Output the (X, Y) coordinate of the center of the cell containing the given text.  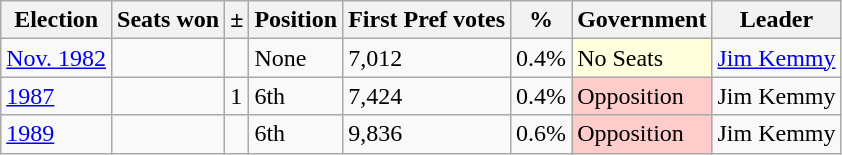
± (237, 20)
% (542, 20)
9,836 (427, 134)
1989 (56, 134)
Nov. 1982 (56, 58)
Government (642, 20)
7,424 (427, 96)
1 (237, 96)
0.6% (542, 134)
Leader (776, 20)
Election (56, 20)
7,012 (427, 58)
Seats won (168, 20)
No Seats (642, 58)
First Pref votes (427, 20)
Position (296, 20)
None (296, 58)
1987 (56, 96)
